Pinpoint the cell where the given text exists, returning its (x, y) midpoint coordinate. 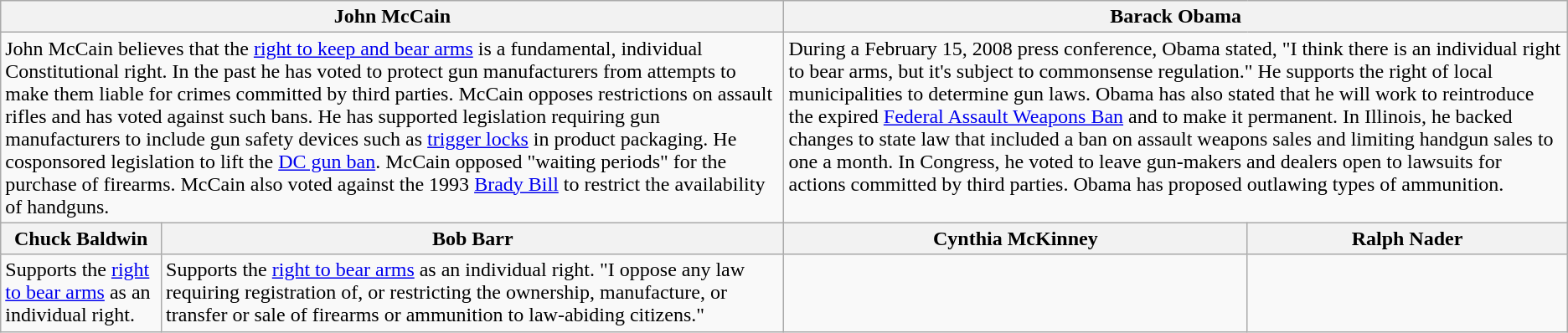
Barack Obama (1176, 17)
Supports the right to bear arms as an individual right. (81, 293)
John McCain (392, 17)
Ralph Nader (1407, 238)
Chuck Baldwin (81, 238)
Cynthia McKinney (1015, 238)
Bob Barr (472, 238)
